Output the (X, Y) coordinate of the center of the cell containing the given text.  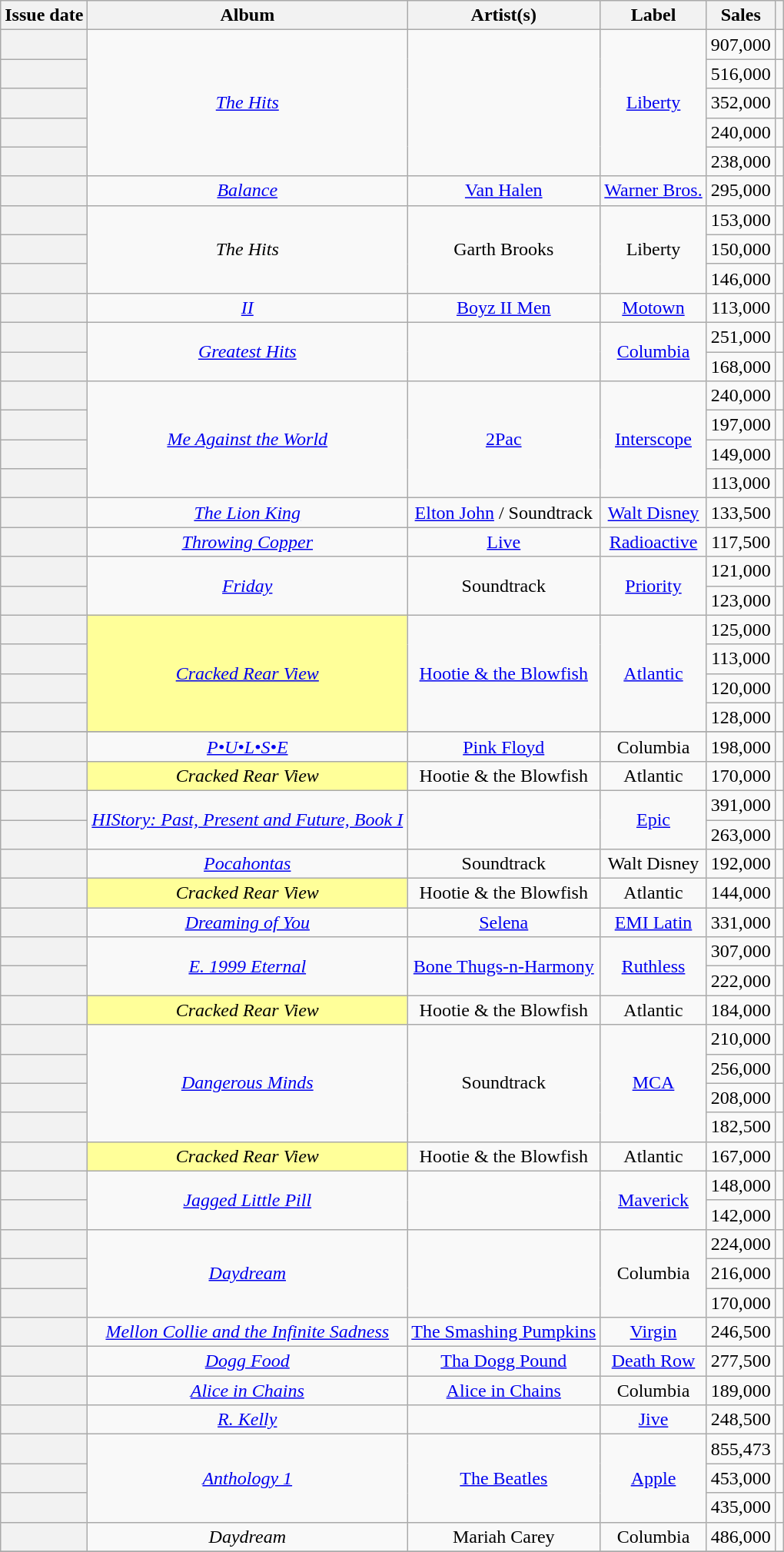
246,500 (741, 1332)
Mariah Carey (504, 1537)
Selena (504, 922)
2Pac (504, 440)
Radioactive (653, 542)
184,000 (741, 1010)
144,000 (741, 893)
263,000 (741, 834)
117,500 (741, 542)
Motown (653, 307)
486,000 (741, 1537)
121,000 (741, 571)
149,000 (741, 454)
146,000 (741, 278)
Issue date (45, 15)
Death Row (653, 1361)
197,000 (741, 425)
Apple (653, 1478)
HIStory: Past, Present and Future, Book I (247, 819)
The Lion King (247, 513)
Interscope (653, 440)
256,000 (741, 1068)
Dogg Food (247, 1361)
Anthology 1 (247, 1478)
Pocahontas (247, 864)
Me Against the World (247, 440)
189,000 (741, 1391)
182,500 (741, 1127)
P•U•L•S•E (247, 746)
453,000 (741, 1478)
210,000 (741, 1039)
The Beatles (504, 1478)
Garth Brooks (504, 249)
Label (653, 15)
E. 1999 Eternal (247, 966)
192,000 (741, 864)
120,000 (741, 688)
224,000 (741, 1244)
123,000 (741, 600)
Epic (653, 819)
Jagged Little Pill (247, 1200)
Dangerous Minds (247, 1083)
Bone Thugs-n-Harmony (504, 966)
222,000 (741, 981)
Dreaming of You (247, 922)
Elton John / Soundtrack (504, 513)
238,000 (741, 161)
516,000 (741, 74)
133,500 (741, 513)
167,000 (741, 1156)
Throwing Copper (247, 542)
153,000 (741, 220)
128,000 (741, 717)
907,000 (741, 45)
Van Halen (504, 191)
Mellon Collie and the Infinite Sadness (247, 1332)
Pink Floyd (504, 746)
Album (247, 15)
251,000 (741, 337)
307,000 (741, 952)
248,500 (741, 1420)
855,473 (741, 1449)
168,000 (741, 367)
150,000 (741, 249)
MCA (653, 1083)
125,000 (741, 630)
Priority (653, 586)
Sales (741, 15)
198,000 (741, 746)
Warner Bros. (653, 191)
Boyz II Men (504, 307)
391,000 (741, 805)
EMI Latin (653, 922)
Tha Dogg Pound (504, 1361)
277,500 (741, 1361)
352,000 (741, 103)
Friday (247, 586)
Virgin (653, 1332)
Jive (653, 1420)
Ruthless (653, 966)
Maverick (653, 1200)
The Smashing Pumpkins (504, 1332)
Artist(s) (504, 15)
331,000 (741, 922)
142,000 (741, 1215)
R. Kelly (247, 1420)
Balance (247, 191)
295,000 (741, 191)
Greatest Hits (247, 351)
216,000 (741, 1273)
435,000 (741, 1507)
Live (504, 542)
II (247, 307)
208,000 (741, 1098)
148,000 (741, 1185)
